For the text-containing cell, return its midpoint in [X, Y] coordinate format. 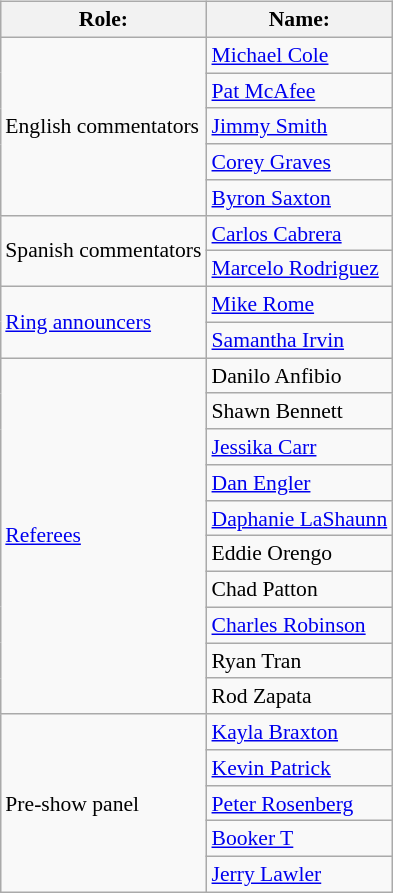
Marcelo Rodriguez [299, 269]
Referees [103, 536]
Booker T [299, 839]
Rod Zapata [299, 696]
Jerry Lawler [299, 875]
Mike Rome [299, 305]
Dan Engler [299, 483]
Kevin Patrick [299, 768]
Daphanie LaShaunn [299, 518]
Pat McAfee [299, 91]
Shawn Bennett [299, 411]
Chad Patton [299, 590]
Spanish commentators [103, 250]
Kayla Braxton [299, 732]
Byron Saxton [299, 198]
English commentators [103, 126]
Eddie Orengo [299, 554]
Carlos Cabrera [299, 233]
Pre-show panel [103, 803]
Name: [299, 20]
Peter Rosenberg [299, 803]
Ryan Tran [299, 661]
Role: [103, 20]
Samantha Irvin [299, 340]
Ring announcers [103, 322]
Danilo Anfibio [299, 376]
Michael Cole [299, 55]
Charles Robinson [299, 625]
Corey Graves [299, 162]
Jessika Carr [299, 447]
Jimmy Smith [299, 126]
